For the text-containing cell, return its midpoint in (x, y) coordinate format. 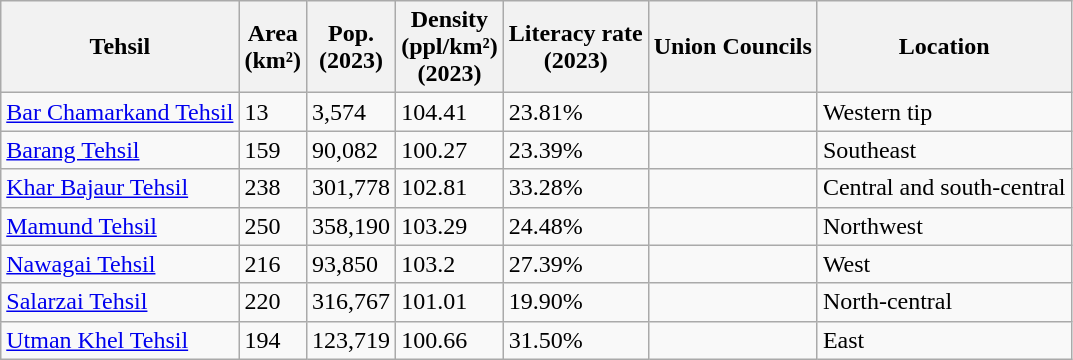
Density(ppl/km²)(2023) (450, 47)
Khar Bajaur Tehsil (120, 188)
Mamund Tehsil (120, 226)
Tehsil (120, 47)
100.27 (450, 150)
Southeast (944, 150)
Northwest (944, 226)
13 (273, 112)
Pop.(2023) (352, 47)
238 (273, 188)
West (944, 264)
19.90% (576, 302)
Union Councils (732, 47)
216 (273, 264)
24.48% (576, 226)
103.2 (450, 264)
Western tip (944, 112)
33.28% (576, 188)
Bar Chamarkand Tehsil (120, 112)
East (944, 340)
90,082 (352, 150)
Area(km²) (273, 47)
Nawagai Tehsil (120, 264)
23.39% (576, 150)
194 (273, 340)
Location (944, 47)
123,719 (352, 340)
250 (273, 226)
North-central (944, 302)
Literacy rate(2023) (576, 47)
23.81% (576, 112)
100.66 (450, 340)
Salarzai Tehsil (120, 302)
27.39% (576, 264)
Central and south-central (944, 188)
104.41 (450, 112)
3,574 (352, 112)
358,190 (352, 226)
220 (273, 302)
316,767 (352, 302)
101.01 (450, 302)
31.50% (576, 340)
301,778 (352, 188)
102.81 (450, 188)
Utman Khel Tehsil (120, 340)
103.29 (450, 226)
Barang Tehsil (120, 150)
93,850 (352, 264)
159 (273, 150)
